Capture the cell that displays the provided text and extract its (X, Y) central coordinate. 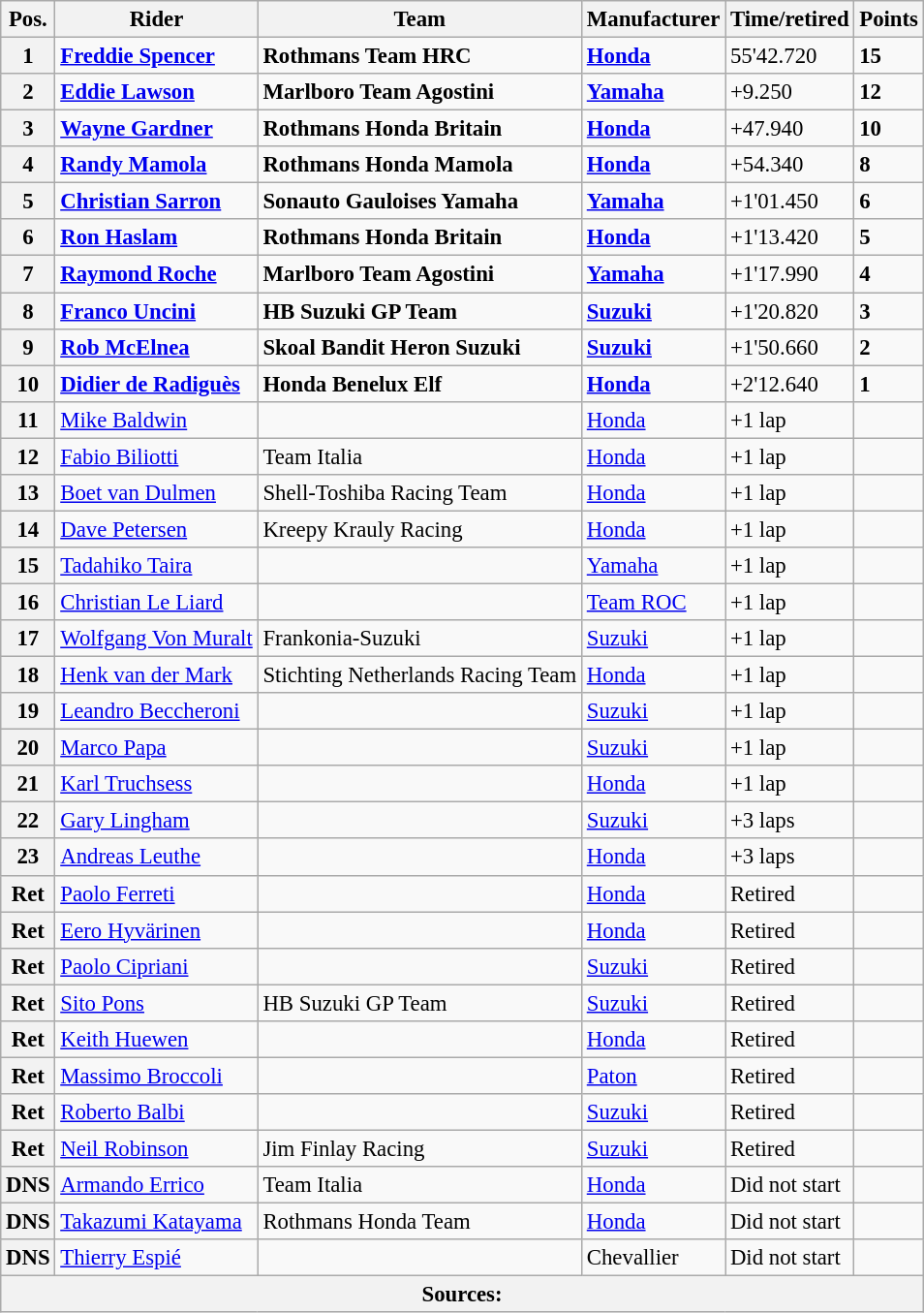
11 (28, 420)
Raymond Roche (157, 274)
+1'01.450 (790, 202)
Boet van Dulmen (157, 493)
17 (28, 639)
+2'12.640 (790, 384)
13 (28, 493)
Paton (653, 1076)
Fabio Biliotti (157, 456)
22 (28, 821)
Rothmans Honda Team (419, 1222)
+54.340 (790, 165)
Franco Uncini (157, 311)
Shell-Toshiba Racing Team (419, 493)
Wayne Gardner (157, 129)
Andreas Leuthe (157, 858)
Randy Mamola (157, 165)
19 (28, 711)
Points (889, 19)
Rob McElnea (157, 347)
16 (28, 602)
Thierry Espié (157, 1258)
+47.940 (790, 129)
Rothmans Team HRC (419, 56)
55'42.720 (790, 56)
+1'50.660 (790, 347)
+1'17.990 (790, 274)
Ron Haslam (157, 237)
Skoal Bandit Heron Suzuki (419, 347)
+1'13.420 (790, 237)
Tadahiko Taira (157, 566)
Rider (157, 19)
7 (28, 274)
Paolo Cipriani (157, 966)
20 (28, 748)
Christian Le Liard (157, 602)
+1'20.820 (790, 311)
Team ROC (653, 602)
Mike Baldwin (157, 420)
Karl Truchsess (157, 784)
Kreepy Krauly Racing (419, 529)
Leandro Beccheroni (157, 711)
Didier de Radiguès (157, 384)
Wolfgang Von Muralt (157, 639)
Eero Hyvärinen (157, 930)
23 (28, 858)
14 (28, 529)
Paolo Ferreti (157, 893)
Rothmans Honda Mamola (419, 165)
21 (28, 784)
Armando Errico (157, 1185)
Honda Benelux Elf (419, 384)
Sources: (463, 1295)
Freddie Spencer (157, 56)
Chevallier (653, 1258)
Team (419, 19)
Jim Finlay Racing (419, 1148)
Gary Lingham (157, 821)
Stichting Netherlands Racing Team (419, 675)
Pos. (28, 19)
Sonauto Gauloises Yamaha (419, 202)
Frankonia-Suzuki (419, 639)
Henk van der Mark (157, 675)
Manufacturer (653, 19)
+9.250 (790, 92)
Christian Sarron (157, 202)
Takazumi Katayama (157, 1222)
Roberto Balbi (157, 1112)
9 (28, 347)
Time/retired (790, 19)
Dave Petersen (157, 529)
Neil Robinson (157, 1148)
Marco Papa (157, 748)
Sito Pons (157, 1003)
Massimo Broccoli (157, 1076)
18 (28, 675)
Keith Huewen (157, 1040)
Eddie Lawson (157, 92)
